Capture the cell that displays the provided text and extract its (X, Y) central coordinate. 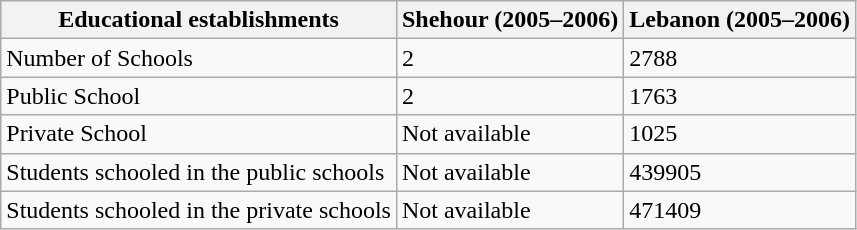
Lebanon (2005–2006) (740, 20)
439905 (740, 172)
Private School (199, 134)
Students schooled in the private schools (199, 210)
Educational establishments (199, 20)
1763 (740, 96)
Students schooled in the public schools (199, 172)
Shehour (2005–2006) (510, 20)
1025 (740, 134)
2788 (740, 58)
Public School (199, 96)
471409 (740, 210)
Number of Schools (199, 58)
